Detect which cell encompasses the target text, then output its [x, y] center coordinate. 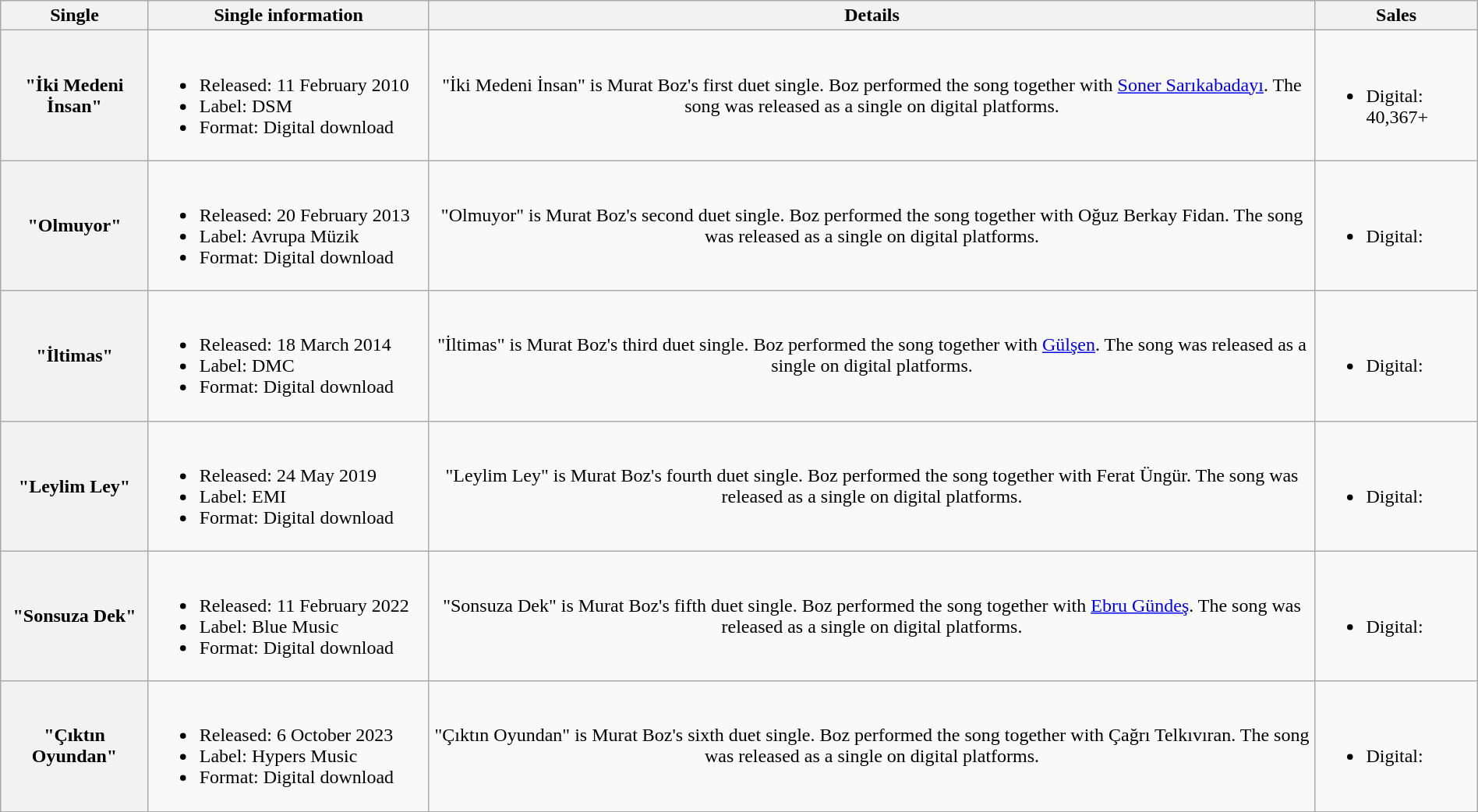
Details [872, 16]
Released: 24 May 2019Label: EMIFormat: Digital download [288, 486]
"Olmuyor" [75, 226]
Released: 18 March 2014Label: DMCFormat: Digital download [288, 355]
Sales [1396, 16]
"Çıktın Oyundan" [75, 747]
"İltimas" is Murat Boz's third duet single. Boz performed the song together with Gülşen. The song was released as a single on digital platforms. [872, 355]
Released: 20 February 2013Label: Avrupa MüzikFormat: Digital download [288, 226]
"Sonsuza Dek" [75, 616]
Released: 6 October 2023Label: Hypers MusicFormat: Digital download [288, 747]
Released: 11 February 2022Label: Blue MusicFormat: Digital download [288, 616]
Released: 11 February 2010Label: DSMFormat: Digital download [288, 95]
Digital: 40,367+ [1396, 95]
"İltimas" [75, 355]
Single information [288, 16]
"Leylim Ley" [75, 486]
"İki Medeni İnsan" [75, 95]
Single [75, 16]
